Output the [x, y] coordinate of the center of the cell containing the given text.  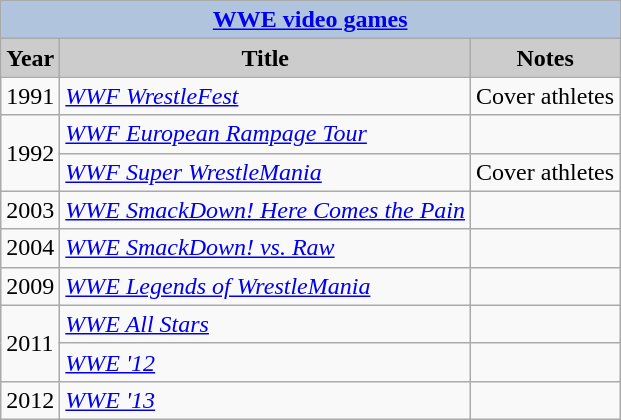
WWE SmackDown! vs. Raw [266, 248]
WWE All Stars [266, 324]
WWE '13 [266, 400]
WWE video games [310, 20]
1991 [30, 96]
WWE SmackDown! Here Comes the Pain [266, 210]
2012 [30, 400]
2003 [30, 210]
Year [30, 58]
Notes [546, 58]
Title [266, 58]
WWF European Rampage Tour [266, 134]
WWE '12 [266, 362]
1992 [30, 153]
2004 [30, 248]
2009 [30, 286]
WWF Super WrestleMania [266, 172]
2011 [30, 343]
WWF WrestleFest [266, 96]
WWE Legends of WrestleMania [266, 286]
